Locate the cell with the specified text and output its [X, Y] center coordinate. 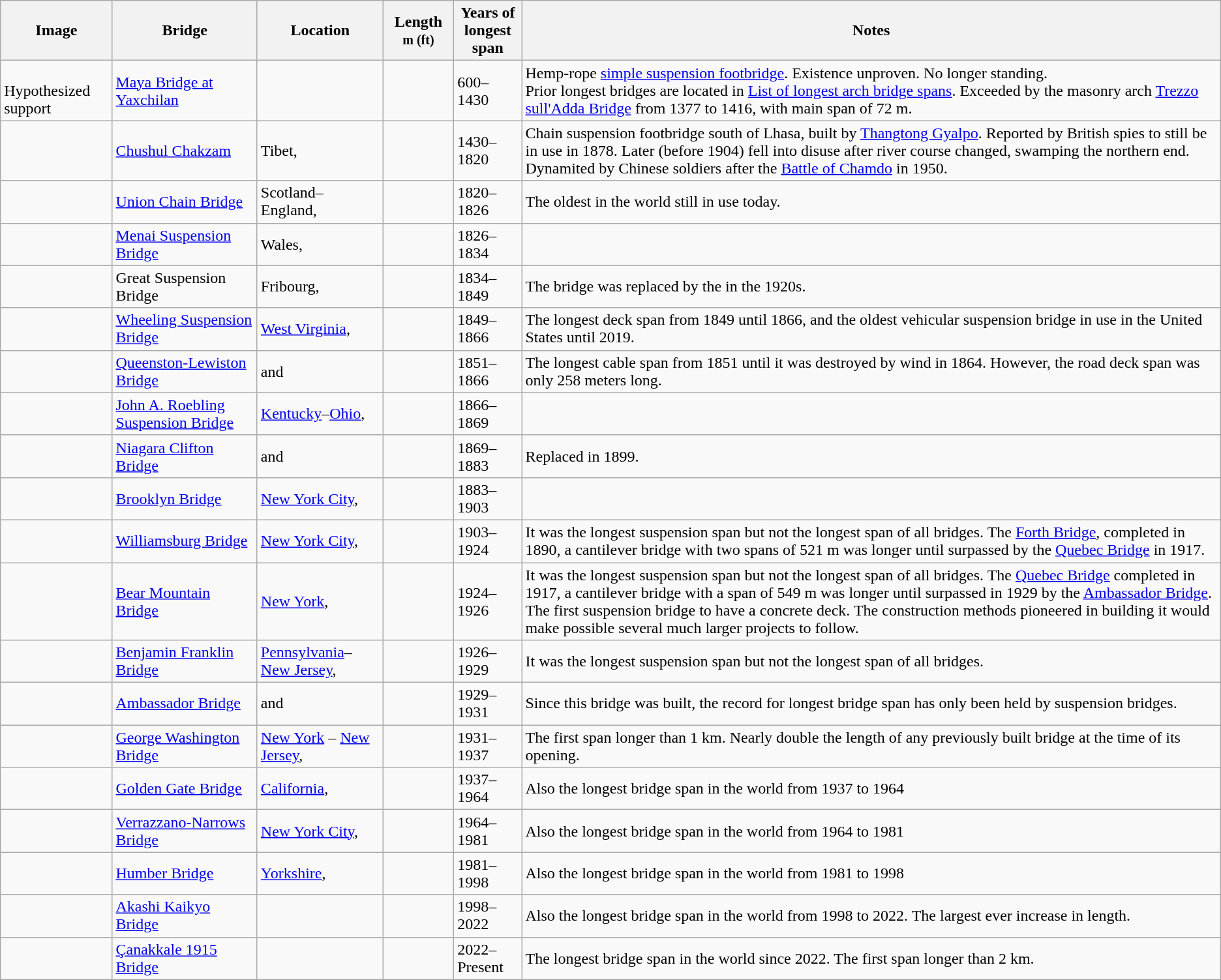
Pennsylvania–New Jersey, [320, 661]
Years oflongest span [488, 31]
Chushul Chakzam [185, 151]
Location [320, 31]
1924–1926 [488, 601]
Brooklyn Bridge [185, 498]
New York, [320, 601]
It was the longest suspension span but not the longest span of all bridges. [871, 661]
1820–1826 [488, 202]
New York – New Jersey, [320, 746]
Ambassador Bridge [185, 704]
1998–2022 [488, 915]
Scotland–England, [320, 202]
Fribourg, [320, 287]
Humber Bridge [185, 874]
Wheeling Suspension Bridge [185, 329]
1981–1998 [488, 874]
Yorkshire, [320, 874]
Also the longest bridge span in the world from 1998 to 2022. The largest ever increase in length. [871, 915]
Maya Bridge at Yaxchilan [185, 91]
1926–1929 [488, 661]
Tibet, [320, 151]
1929–1931 [488, 704]
1903–1924 [488, 541]
1869–1883 [488, 456]
The longest cable span from 1851 until it was destroyed by wind in 1864. However, the road deck span was only 258 meters long. [871, 372]
George Washington Bridge [185, 746]
1937–1964 [488, 789]
Hypothesized support [56, 91]
Also the longest bridge span in the world from 1937 to 1964 [871, 789]
Verrazzano-Narrows Bridge [185, 831]
The first span longer than 1 km. Nearly double the length of any previously built bridge at the time of its opening. [871, 746]
1964–1981 [488, 831]
1430–1820 [488, 151]
Kentucky–Ohio, [320, 413]
Image [56, 31]
Length m (ft) [419, 31]
1931–1937 [488, 746]
Great Suspension Bridge [185, 287]
600–1430 [488, 91]
Williamsburg Bridge [185, 541]
1883–1903 [488, 498]
1849–1866 [488, 329]
Queenston-Lewiston Bridge [185, 372]
2022–Present [488, 958]
Golden Gate Bridge [185, 789]
The bridge was replaced by the in the 1920s. [871, 287]
Niagara Clifton Bridge [185, 456]
John A. Roebling Suspension Bridge [185, 413]
Bear Mountain Bridge [185, 601]
Notes [871, 31]
California, [320, 789]
1826–1834 [488, 244]
Akashi Kaikyo Bridge [185, 915]
Since this bridge was built, the record for longest bridge span has only been held by suspension bridges. [871, 704]
Bridge [185, 31]
1834–1849 [488, 287]
Replaced in 1899. [871, 456]
Çanakkale 1915 Bridge [185, 958]
The longest bridge span in the world since 2022. The first span longer than 2 km. [871, 958]
Also the longest bridge span in the world from 1964 to 1981 [871, 831]
Also the longest bridge span in the world from 1981 to 1998 [871, 874]
The longest deck span from 1849 until 1866, and the oldest vehicular suspension bridge in use in the United States until 2019. [871, 329]
Union Chain Bridge [185, 202]
1851–1866 [488, 372]
The oldest in the world still in use today. [871, 202]
Menai Suspension Bridge [185, 244]
Wales, [320, 244]
Benjamin Franklin Bridge [185, 661]
West Virginia, [320, 329]
1866–1869 [488, 413]
